Pinpoint the cell where the given text exists, returning its [x, y] midpoint coordinate. 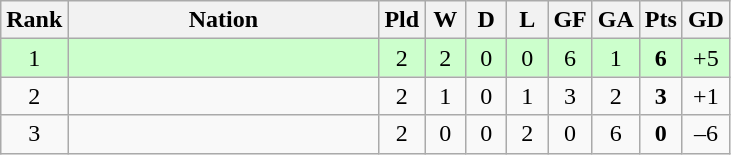
D [486, 20]
GA [616, 20]
Pld [402, 20]
Pts [660, 20]
L [528, 20]
Nation [224, 20]
W [446, 20]
+5 [706, 58]
+1 [706, 96]
GD [706, 20]
Rank [34, 20]
–6 [706, 134]
GF [570, 20]
